Return the (x, y) coordinate for the center point of the cell that contains the specified text.  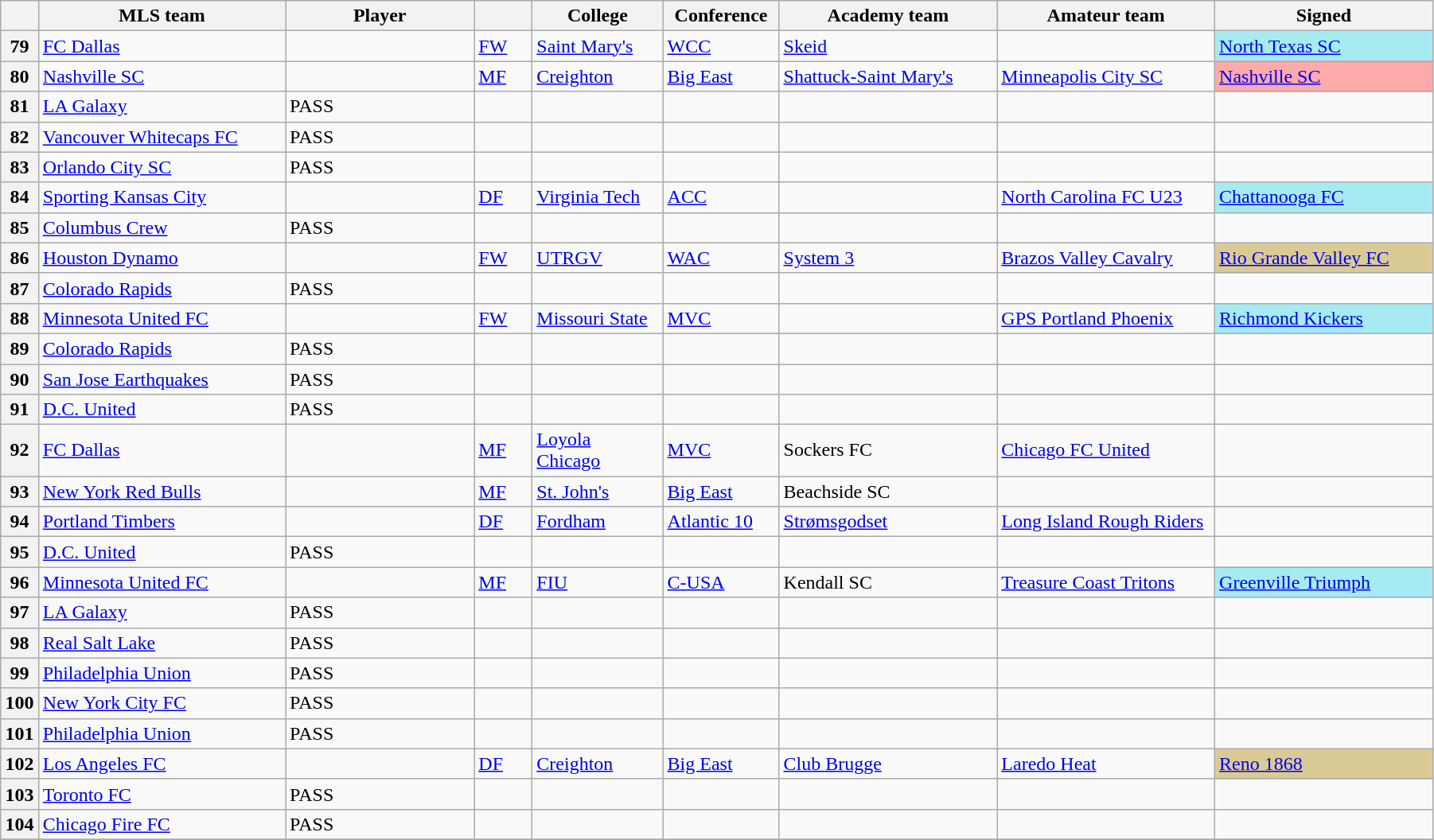
C-USA (721, 582)
Loyola Chicago (598, 450)
Conference (721, 16)
College (598, 16)
86 (20, 258)
104 (20, 824)
88 (20, 318)
81 (20, 107)
Fordham (598, 522)
90 (20, 379)
Signed (1324, 16)
Portland Timbers (162, 522)
WAC (721, 258)
98 (20, 643)
Beachside SC (888, 492)
North Texas SC (1324, 46)
Houston Dynamo (162, 258)
Missouri State (598, 318)
96 (20, 582)
MLS team (162, 16)
ACC (721, 197)
Skeid (888, 46)
Virginia Tech (598, 197)
North Carolina FC U23 (1106, 197)
92 (20, 450)
New York City FC (162, 703)
79 (20, 46)
Chicago FC United (1106, 450)
Laredo Heat (1106, 764)
UTRGV (598, 258)
Real Salt Lake (162, 643)
85 (20, 227)
Long Island Rough Riders (1106, 522)
St. John's (598, 492)
Richmond Kickers (1324, 318)
System 3 (888, 258)
Columbus Crew (162, 227)
Chicago Fire FC (162, 824)
83 (20, 167)
Treasure Coast Tritons (1106, 582)
Rio Grande Valley FC (1324, 258)
Strømsgodset (888, 522)
Toronto FC (162, 794)
Shattuck-Saint Mary's (888, 76)
Greenville Triumph (1324, 582)
99 (20, 673)
San Jose Earthquakes (162, 379)
GPS Portland Phoenix (1106, 318)
101 (20, 733)
Minneapolis City SC (1106, 76)
97 (20, 612)
Atlantic 10 (721, 522)
Club Brugge (888, 764)
Sockers FC (888, 450)
84 (20, 197)
100 (20, 703)
Academy team (888, 16)
Vancouver Whitecaps FC (162, 137)
102 (20, 764)
80 (20, 76)
Saint Mary's (598, 46)
Amateur team (1106, 16)
Reno 1868 (1324, 764)
Kendall SC (888, 582)
89 (20, 348)
Orlando City SC (162, 167)
WCC (721, 46)
FIU (598, 582)
91 (20, 410)
Player (380, 16)
95 (20, 552)
82 (20, 137)
Los Angeles FC (162, 764)
Sporting Kansas City (162, 197)
103 (20, 794)
93 (20, 492)
94 (20, 522)
New York Red Bulls (162, 492)
87 (20, 288)
Chattanooga FC (1324, 197)
Brazos Valley Cavalry (1106, 258)
